Pinpoint the cell where the given text exists, returning its (X, Y) midpoint coordinate. 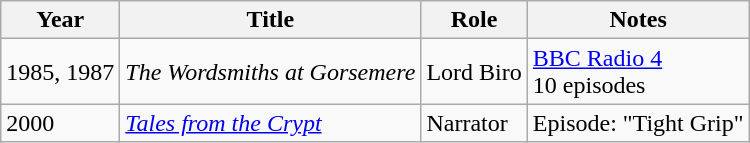
BBC Radio 410 episodes (638, 72)
Role (474, 20)
Notes (638, 20)
2000 (60, 123)
Narrator (474, 123)
Year (60, 20)
1985, 1987 (60, 72)
Episode: "Tight Grip" (638, 123)
Lord Biro (474, 72)
The Wordsmiths at Gorsemere (270, 72)
Tales from the Crypt (270, 123)
Title (270, 20)
